Return (X, Y) of the center of cell containing provided text 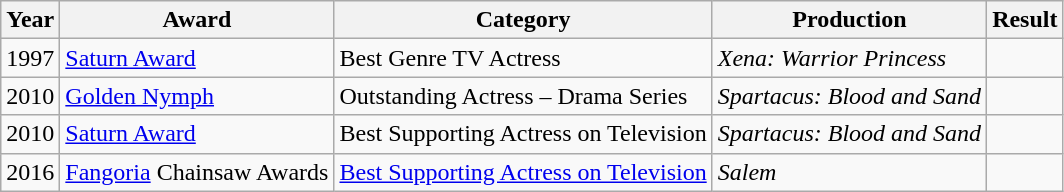
Best Genre TV Actress (523, 58)
2016 (30, 172)
Outstanding Actress – Drama Series (523, 96)
Xena: Warrior Princess (849, 58)
Fangoria Chainsaw Awards (197, 172)
Production (849, 20)
Salem (849, 172)
Year (30, 20)
Result (1025, 20)
Award (197, 20)
Golden Nymph (197, 96)
1997 (30, 58)
Category (523, 20)
